From the cell containing the given text, extract its center point as [x, y] coordinate. 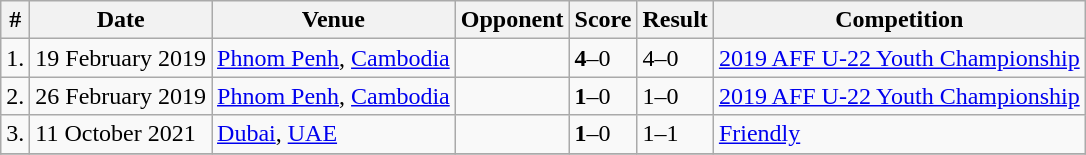
11 October 2021 [121, 134]
19 February 2019 [121, 58]
Score [603, 20]
2. [16, 96]
# [16, 20]
Result [675, 20]
Dubai, UAE [334, 134]
Friendly [899, 134]
26 February 2019 [121, 96]
1. [16, 58]
1–1 [675, 134]
Date [121, 20]
Competition [899, 20]
Opponent [512, 20]
3. [16, 134]
Venue [334, 20]
